Find where the given text appears and provide that cell's center as (x, y) coordinate. 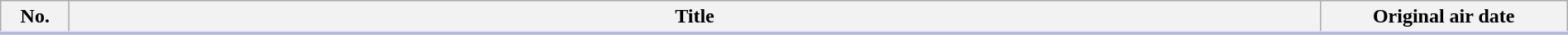
No. (35, 17)
Title (695, 17)
Original air date (1444, 17)
